Return the [x, y] coordinate for the center point of the cell that contains the specified text.  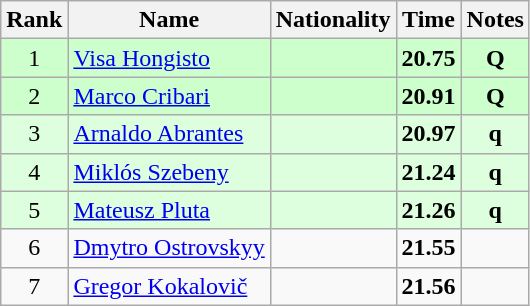
21.26 [428, 210]
Nationality [333, 20]
2 [34, 96]
7 [34, 286]
20.97 [428, 134]
21.56 [428, 286]
5 [34, 210]
21.24 [428, 172]
Arnaldo Abrantes [169, 134]
4 [34, 172]
20.91 [428, 96]
Gregor Kokalovič [169, 286]
21.55 [428, 248]
20.75 [428, 58]
Notes [495, 20]
Time [428, 20]
1 [34, 58]
Miklós Szebeny [169, 172]
Rank [34, 20]
Visa Hongisto [169, 58]
3 [34, 134]
6 [34, 248]
Marco Cribari [169, 96]
Name [169, 20]
Mateusz Pluta [169, 210]
Dmytro Ostrovskyy [169, 248]
